Output the (x, y) coordinate of the center of the cell containing the given text.  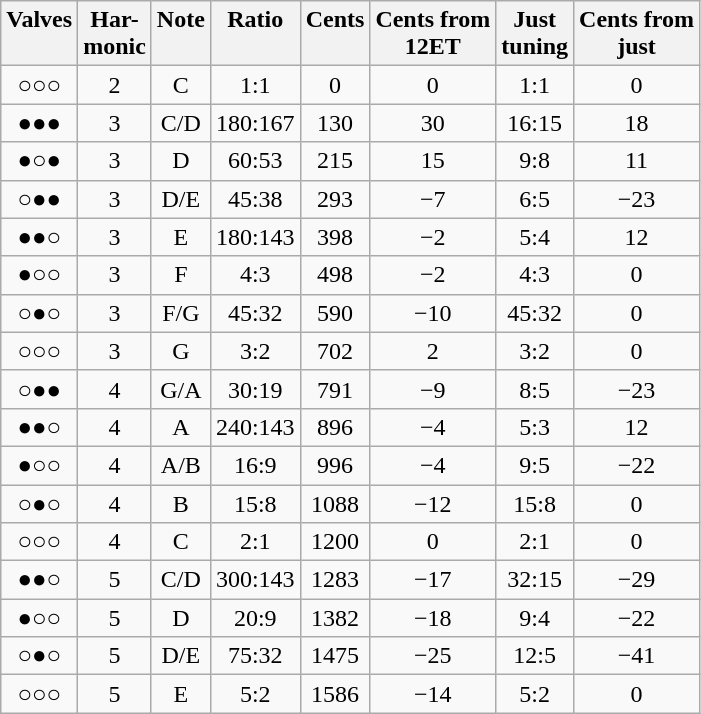
−17 (433, 580)
9:5 (535, 465)
398 (335, 237)
15 (433, 161)
1088 (335, 503)
Cents from12ET (433, 34)
1475 (335, 656)
G/A (180, 389)
180:167 (255, 123)
18 (637, 123)
8:5 (535, 389)
−18 (433, 618)
30 (433, 123)
300:143 (255, 580)
16:9 (255, 465)
−41 (637, 656)
−10 (433, 313)
A/B (180, 465)
60:53 (255, 161)
240:143 (255, 427)
11 (637, 161)
−14 (433, 694)
45:38 (255, 199)
5:3 (535, 427)
●●● (40, 123)
590 (335, 313)
20:9 (255, 618)
B (180, 503)
Justtuning (535, 34)
1382 (335, 618)
215 (335, 161)
Cents (335, 34)
896 (335, 427)
1586 (335, 694)
75:32 (255, 656)
F/G (180, 313)
16:15 (535, 123)
30:19 (255, 389)
130 (335, 123)
996 (335, 465)
−25 (433, 656)
G (180, 351)
5:4 (535, 237)
−29 (637, 580)
−7 (433, 199)
6:5 (535, 199)
791 (335, 389)
1200 (335, 542)
Cents fromjust (637, 34)
Note (180, 34)
498 (335, 275)
Har-monic (115, 34)
1283 (335, 580)
Valves (40, 34)
32:15 (535, 580)
702 (335, 351)
A (180, 427)
−9 (433, 389)
12:5 (535, 656)
180:143 (255, 237)
●○● (40, 161)
9:8 (535, 161)
293 (335, 199)
9:4 (535, 618)
Ratio (255, 34)
F (180, 275)
−12 (433, 503)
